Provide the (X, Y) coordinate of the cell's center where the given text is located.  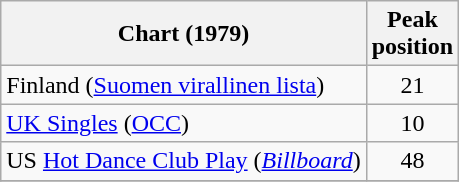
48 (412, 161)
US Hot Dance Club Play (Billboard) (184, 161)
Peakposition (412, 34)
UK Singles (OCC) (184, 123)
Finland (Suomen virallinen lista) (184, 85)
10 (412, 123)
Chart (1979) (184, 34)
21 (412, 85)
